Detect which cell encompasses the target text, then output its [x, y] center coordinate. 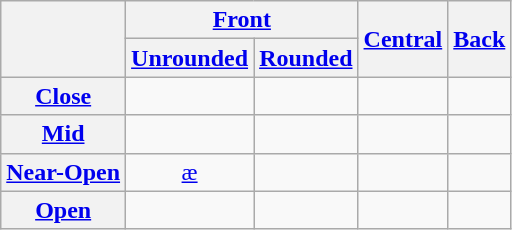
Rounded [306, 58]
Back [480, 39]
Unrounded [190, 58]
æ [190, 172]
Near-Open [64, 172]
Close [64, 96]
Central [403, 39]
Mid [64, 134]
Open [64, 210]
Front [242, 20]
